Pinpoint the cell where the given text exists, returning its (x, y) midpoint coordinate. 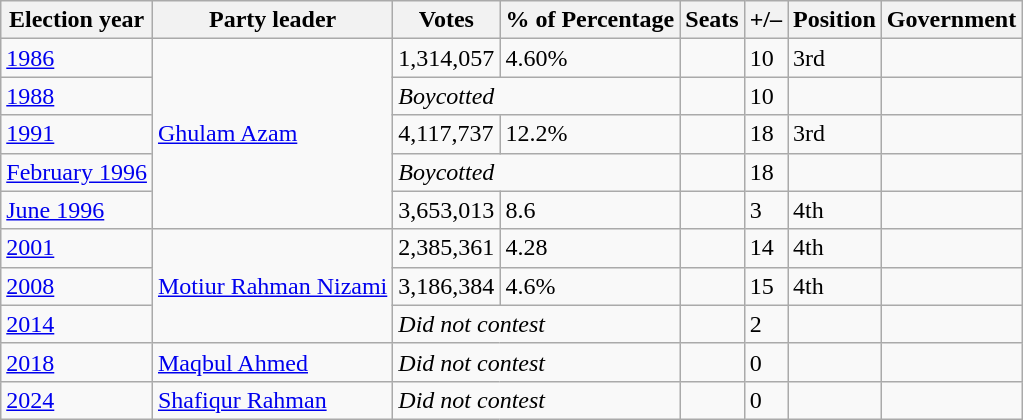
4.60% (590, 58)
Election year (77, 20)
Party leader (272, 20)
2014 (77, 324)
4,117,737 (446, 134)
% of Percentage (590, 20)
3 (766, 210)
2 (766, 324)
Maqbul Ahmed (272, 362)
14 (766, 248)
2,385,361 (446, 248)
June 1996 (77, 210)
Government (951, 20)
1986 (77, 58)
3,186,384 (446, 286)
Motiur Rahman Nizami (272, 286)
Votes (446, 20)
2018 (77, 362)
2001 (77, 248)
3,653,013 (446, 210)
8.6 (590, 210)
Position (835, 20)
2024 (77, 400)
4.6% (590, 286)
15 (766, 286)
1988 (77, 96)
1991 (77, 134)
2008 (77, 286)
February 1996 (77, 172)
Seats (712, 20)
Ghulam Azam (272, 134)
+/– (766, 20)
Shafiqur Rahman (272, 400)
12.2% (590, 134)
1,314,057 (446, 58)
4.28 (590, 248)
